Output the [X, Y] coordinate of the center of the cell containing the given text.  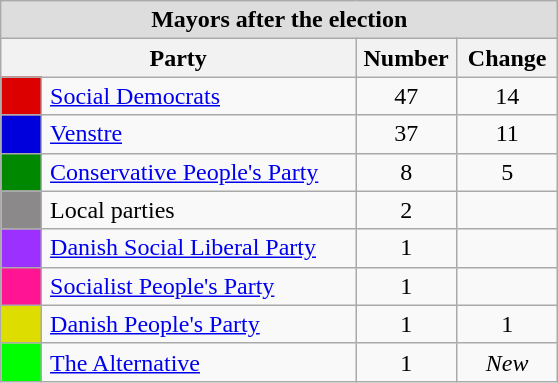
The Alternative [199, 362]
8 [406, 172]
11 [508, 134]
Venstre [199, 134]
Social Democrats [199, 96]
Local parties [199, 210]
Conservative People's Party [199, 172]
Danish Social Liberal Party [199, 248]
Mayors after the election [280, 20]
2 [406, 210]
Number [406, 58]
Socialist People's Party [199, 286]
Change [508, 58]
Party [178, 58]
37 [406, 134]
47 [406, 96]
Danish People's Party [199, 324]
5 [508, 172]
14 [508, 96]
New [508, 362]
